Identify which cell holds the provided text, then report its [X, Y] central coordinate. 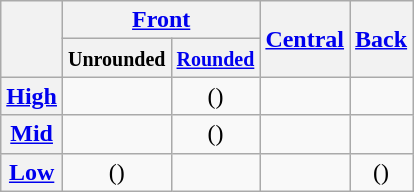
Low [32, 172]
Mid [32, 134]
Unrounded [117, 58]
High [32, 96]
Back [382, 39]
Front [162, 20]
Rounded [216, 58]
Central [305, 39]
